From the cell containing the given text, extract its center point as [X, Y] coordinate. 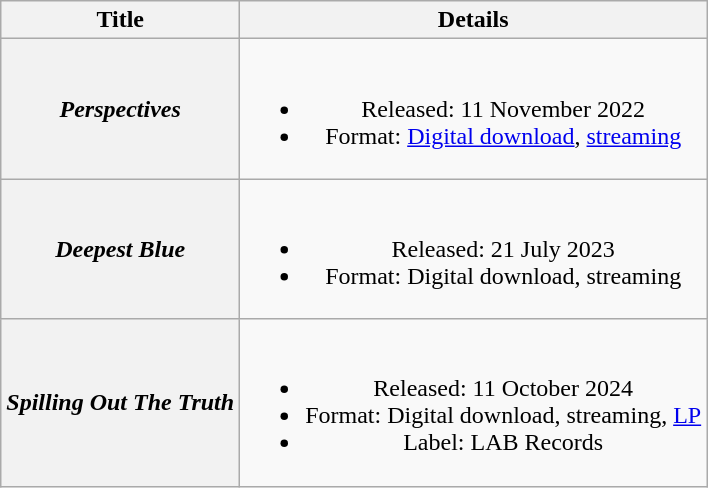
Spilling Out The Truth [120, 402]
Title [120, 20]
Perspectives [120, 109]
Released: 11 October 2024Format: Digital download, streaming, LPLabel: LAB Records [474, 402]
Released: 21 July 2023Format: Digital download, streaming [474, 249]
Released: 11 November 2022Format: Digital download, streaming [474, 109]
Details [474, 20]
Deepest Blue [120, 249]
